Return the (X, Y) coordinate for the center point of the cell that contains the specified text.  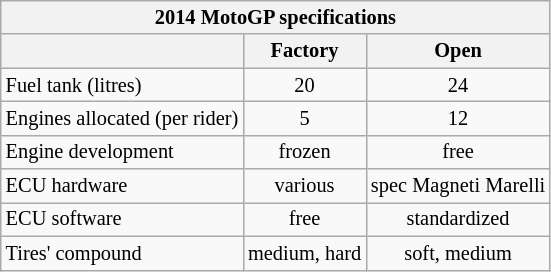
12 (458, 118)
Engines allocated (per rider) (122, 118)
medium, hard (304, 253)
standardized (458, 219)
spec Magneti Marelli (458, 186)
24 (458, 85)
Tires' compound (122, 253)
Fuel tank (litres) (122, 85)
ECU software (122, 219)
ECU hardware (122, 186)
frozen (304, 152)
soft, medium (458, 253)
Factory (304, 51)
5 (304, 118)
20 (304, 85)
2014 MotoGP specifications (276, 17)
various (304, 186)
Open (458, 51)
Engine development (122, 152)
